Find where the given text appears and provide that cell's center as [x, y] coordinate. 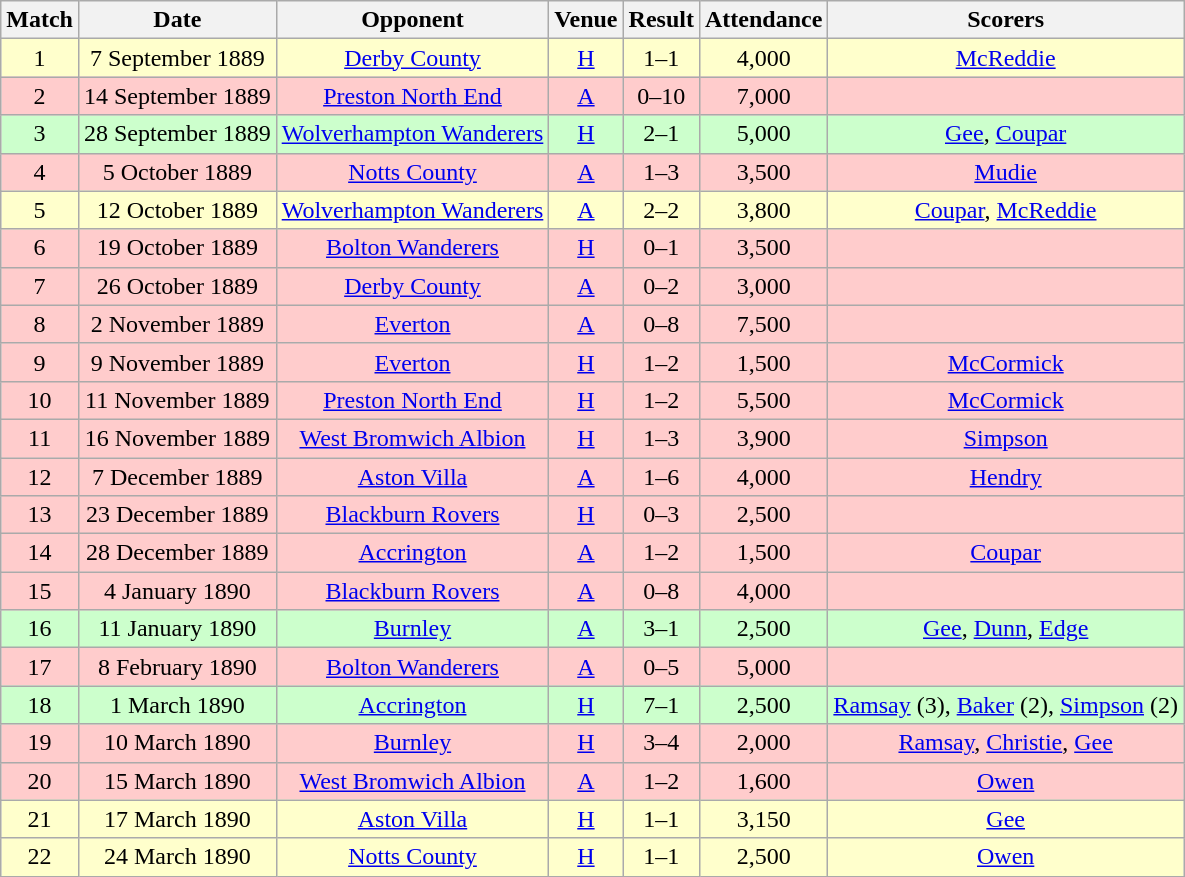
7 December 1889 [177, 477]
17 [40, 667]
7–1 [661, 705]
1,600 [763, 781]
14 September 1889 [177, 96]
19 October 1889 [177, 248]
19 [40, 743]
12 [40, 477]
7 September 1889 [177, 58]
Gee [1006, 819]
Gee, Dunn, Edge [1006, 629]
28 December 1889 [177, 553]
3 [40, 134]
2,000 [763, 743]
6 [40, 248]
0–2 [661, 286]
3,900 [763, 438]
Hendry [1006, 477]
10 March 1890 [177, 743]
2–1 [661, 134]
5,500 [763, 400]
18 [40, 705]
10 [40, 400]
Result [661, 20]
20 [40, 781]
0–5 [661, 667]
26 October 1889 [177, 286]
0–10 [661, 96]
3,150 [763, 819]
9 November 1889 [177, 362]
2 November 1889 [177, 324]
11 November 1889 [177, 400]
7,500 [763, 324]
11 January 1890 [177, 629]
2–2 [661, 210]
22 [40, 857]
4 January 1890 [177, 591]
Coupar [1006, 553]
1–6 [661, 477]
11 [40, 438]
3–1 [661, 629]
Opponent [412, 20]
5 October 1889 [177, 172]
4 [40, 172]
Date [177, 20]
21 [40, 819]
9 [40, 362]
15 [40, 591]
3–4 [661, 743]
Venue [586, 20]
24 March 1890 [177, 857]
Coupar, McReddie [1006, 210]
Mudie [1006, 172]
12 October 1889 [177, 210]
8 February 1890 [177, 667]
0–3 [661, 515]
17 March 1890 [177, 819]
28 September 1889 [177, 134]
14 [40, 553]
3,000 [763, 286]
1 [40, 58]
Attendance [763, 20]
2 [40, 96]
13 [40, 515]
8 [40, 324]
16 [40, 629]
Gee, Coupar [1006, 134]
23 December 1889 [177, 515]
Scorers [1006, 20]
7,000 [763, 96]
5 [40, 210]
Ramsay, Christie, Gee [1006, 743]
Match [40, 20]
Ramsay (3), Baker (2), Simpson (2) [1006, 705]
Simpson [1006, 438]
3,800 [763, 210]
0–1 [661, 248]
McReddie [1006, 58]
7 [40, 286]
16 November 1889 [177, 438]
15 March 1890 [177, 781]
1 March 1890 [177, 705]
